Pinpoint the cell where the given text exists, returning its (X, Y) midpoint coordinate. 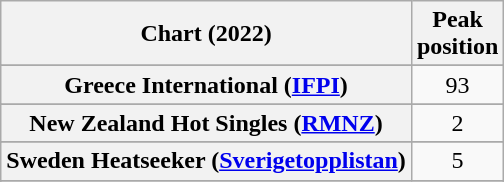
Peakposition (457, 34)
5 (457, 161)
New Zealand Hot Singles (RMNZ) (206, 123)
Greece International (IFPI) (206, 85)
Sweden Heatseeker (Sverigetopplistan) (206, 161)
Chart (2022) (206, 34)
93 (457, 85)
2 (457, 123)
